From the cell containing the given text, extract its center point as [X, Y] coordinate. 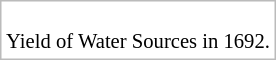
Yield of Water Sources in 1692. [138, 30]
